Provide the (X, Y) coordinate of the cell's center where the given text is located.  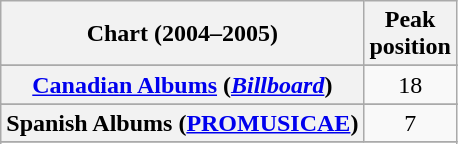
7 (410, 123)
Spanish Albums (PROMUSICAE) (182, 123)
18 (410, 85)
Canadian Albums (Billboard) (182, 85)
Chart (2004–2005) (182, 34)
Peakposition (410, 34)
